Find where the given text appears and provide that cell's center as [x, y] coordinate. 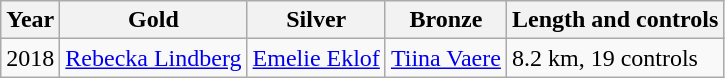
Silver [316, 20]
2018 [30, 58]
Gold [154, 20]
Length and controls [614, 20]
Year [30, 20]
Bronze [446, 20]
8.2 km, 19 controls [614, 58]
Rebecka Lindberg [154, 58]
Emelie Eklof [316, 58]
Tiina Vaere [446, 58]
